For the text-containing cell, return its midpoint in (x, y) coordinate format. 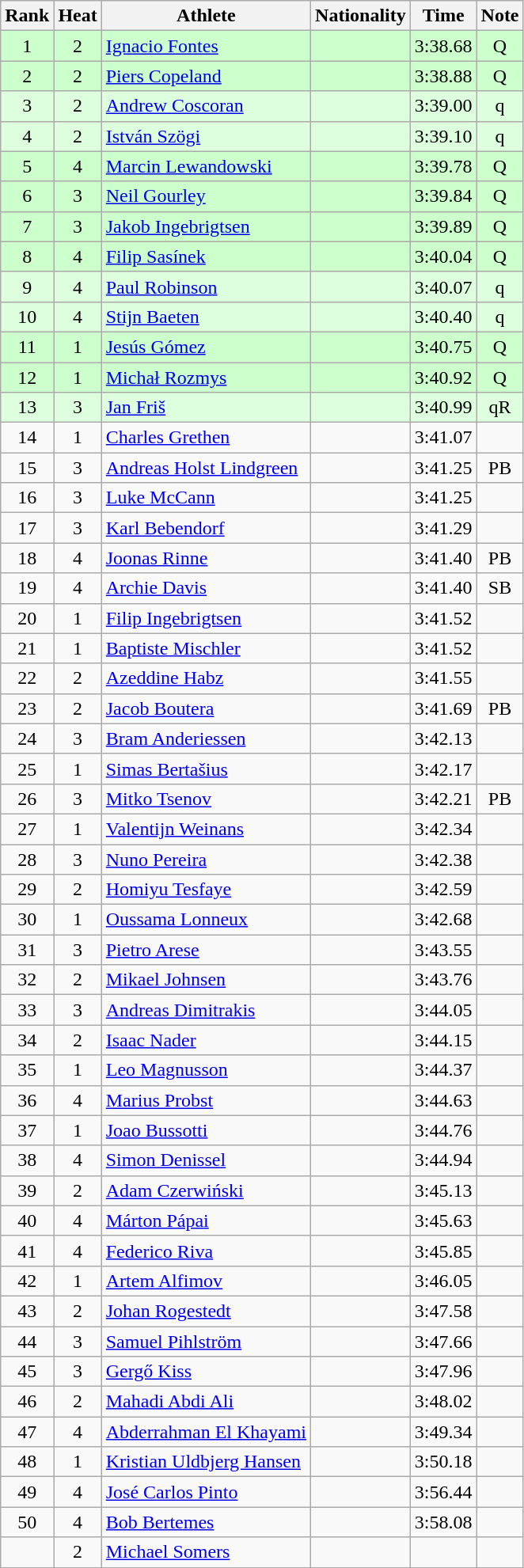
Andreas Dimitrakis (206, 1010)
45 (27, 1372)
3:45.63 (443, 1221)
3:42.68 (443, 920)
Baptiste Mischler (206, 648)
31 (27, 950)
Artem Alfimov (206, 1281)
Homiyu Tesfaye (206, 890)
István Szögi (206, 136)
Marius Probst (206, 1100)
Karl Bebendorf (206, 528)
38 (27, 1160)
3:40.99 (443, 408)
14 (27, 438)
Luke McCann (206, 498)
33 (27, 1010)
30 (27, 920)
3:45.85 (443, 1251)
Johan Rogestedt (206, 1311)
20 (27, 618)
3:58.08 (443, 1522)
3:44.94 (443, 1160)
3:44.63 (443, 1100)
3:56.44 (443, 1492)
Samuel Pihlström (206, 1342)
Rank (27, 16)
39 (27, 1190)
Bob Bertemes (206, 1522)
3:40.92 (443, 378)
22 (27, 678)
43 (27, 1311)
3:47.96 (443, 1372)
Márton Pápai (206, 1221)
Time (443, 16)
Jakob Ingebrigtsen (206, 226)
Stijn Baeten (206, 317)
3:40.40 (443, 317)
3:44.15 (443, 1040)
47 (27, 1432)
3:47.58 (443, 1311)
29 (27, 890)
Pietro Arese (206, 950)
3:43.76 (443, 980)
3:39.10 (443, 136)
Joao Bussotti (206, 1130)
18 (27, 558)
Mikael Johnsen (206, 980)
Paul Robinson (206, 287)
44 (27, 1342)
3:40.07 (443, 287)
Federico Riva (206, 1251)
3:43.55 (443, 950)
21 (27, 648)
5 (27, 166)
7 (27, 226)
23 (27, 708)
32 (27, 980)
3:44.37 (443, 1070)
Charles Grethen (206, 438)
Jesús Gómez (206, 347)
Michał Rozmys (206, 378)
49 (27, 1492)
27 (27, 829)
Isaac Nader (206, 1040)
3:44.76 (443, 1130)
José Carlos Pinto (206, 1492)
Heat (78, 16)
3:44.05 (443, 1010)
50 (27, 1522)
3:40.75 (443, 347)
3:45.13 (443, 1190)
3:41.29 (443, 528)
Gergő Kiss (206, 1372)
SB (500, 588)
Ignacio Fontes (206, 46)
40 (27, 1221)
3:42.34 (443, 829)
Michael Somers (206, 1552)
Filip Ingebrigtsen (206, 618)
3:42.21 (443, 799)
6 (27, 196)
Adam Czerwiński (206, 1190)
Filip Sasínek (206, 256)
12 (27, 378)
Piers Copeland (206, 76)
3:39.84 (443, 196)
Valentijn Weinans (206, 829)
3:46.05 (443, 1281)
3:49.34 (443, 1432)
9 (27, 287)
Kristian Uldbjerg Hansen (206, 1462)
19 (27, 588)
3:47.66 (443, 1342)
Note (500, 16)
34 (27, 1040)
Simas Bertašius (206, 769)
qR (500, 408)
Marcin Lewandowski (206, 166)
3:42.59 (443, 890)
Jan Friš (206, 408)
3:39.00 (443, 106)
Andreas Holst Lindgreen (206, 468)
3:48.02 (443, 1402)
37 (27, 1130)
10 (27, 317)
3:42.13 (443, 738)
Nationality (361, 16)
36 (27, 1100)
Azeddine Habz (206, 678)
25 (27, 769)
3:38.88 (443, 76)
3:41.07 (443, 438)
Mahadi Abdi Ali (206, 1402)
3:39.89 (443, 226)
3:42.17 (443, 769)
41 (27, 1251)
24 (27, 738)
Athlete (206, 16)
Abderrahman El Khayami (206, 1432)
Jacob Boutera (206, 708)
Leo Magnusson (206, 1070)
3:39.78 (443, 166)
17 (27, 528)
46 (27, 1402)
Bram Anderiessen (206, 738)
Nuno Pereira (206, 859)
3:38.68 (443, 46)
Joonas Rinne (206, 558)
Archie Davis (206, 588)
8 (27, 256)
15 (27, 468)
16 (27, 498)
Oussama Lonneux (206, 920)
3:41.55 (443, 678)
Neil Gourley (206, 196)
3:50.18 (443, 1462)
11 (27, 347)
3:40.04 (443, 256)
3:42.38 (443, 859)
42 (27, 1281)
3:41.69 (443, 708)
28 (27, 859)
Simon Denissel (206, 1160)
13 (27, 408)
Andrew Coscoran (206, 106)
Mitko Tsenov (206, 799)
26 (27, 799)
48 (27, 1462)
35 (27, 1070)
